Detect which cell encompasses the target text, then output its [X, Y] center coordinate. 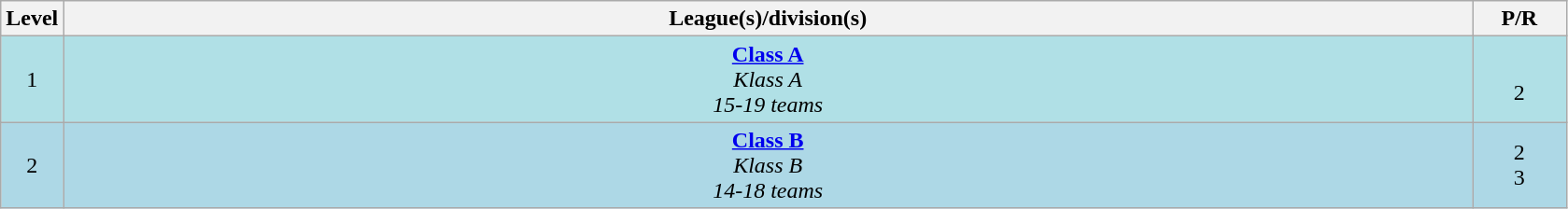
Level [32, 19]
2 3 [1520, 165]
1 [32, 79]
League(s)/division(s) [768, 19]
Class BKlass B14-18 teams [768, 165]
Class AKlass A15-19 teams [768, 79]
P/R [1520, 19]
